Determine the (X, Y) coordinate at the center of the cell enclosing the given text.  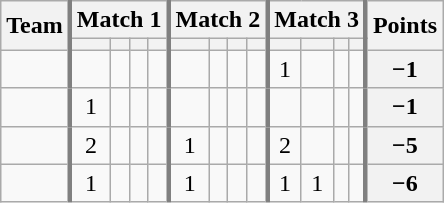
−5 (404, 145)
−6 (404, 183)
Team (36, 26)
Match 2 (218, 20)
Match 1 (120, 20)
Points (404, 26)
Match 3 (316, 20)
